Scan for the cell matching the given text and deliver its [x, y] coordinate at center. 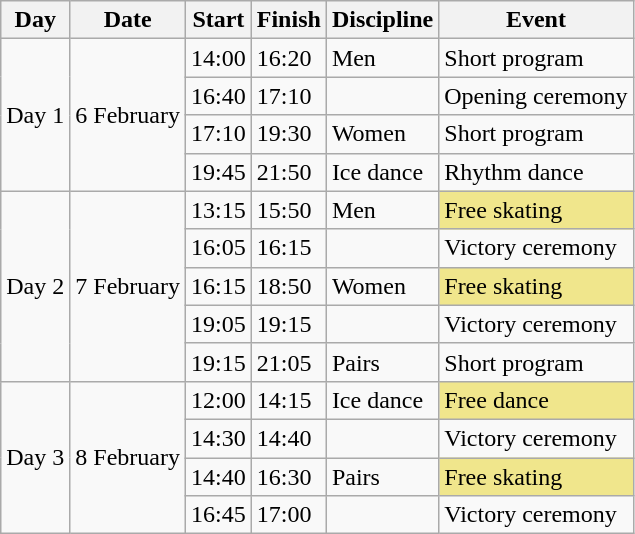
16:45 [219, 515]
6 February [128, 115]
Start [219, 20]
Free dance [536, 400]
21:50 [288, 172]
Finish [288, 20]
Day 2 [36, 286]
13:15 [219, 210]
14:15 [288, 400]
16:30 [288, 477]
18:50 [288, 286]
7 February [128, 286]
17:00 [288, 515]
Day [36, 20]
Rhythm dance [536, 172]
14:30 [219, 438]
19:30 [288, 134]
Event [536, 20]
Discipline [382, 20]
15:50 [288, 210]
16:40 [219, 96]
19:05 [219, 324]
19:45 [219, 172]
Day 1 [36, 115]
Opening ceremony [536, 96]
8 February [128, 457]
Day 3 [36, 457]
16:05 [219, 248]
Date [128, 20]
14:00 [219, 58]
16:20 [288, 58]
12:00 [219, 400]
21:05 [288, 362]
